Locate the cell with the specified text and output its (X, Y) center coordinate. 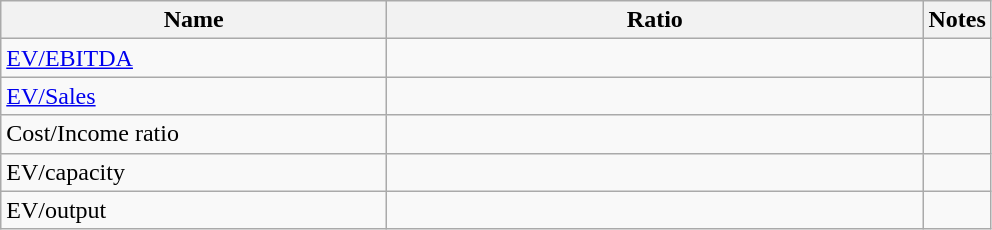
EV/output (194, 210)
EV/EBITDA (194, 58)
Name (194, 20)
Cost/Income ratio (194, 134)
Notes (957, 20)
Ratio (655, 20)
EV/Sales (194, 96)
EV/capacity (194, 172)
